For the text-containing cell, return its midpoint in (x, y) coordinate format. 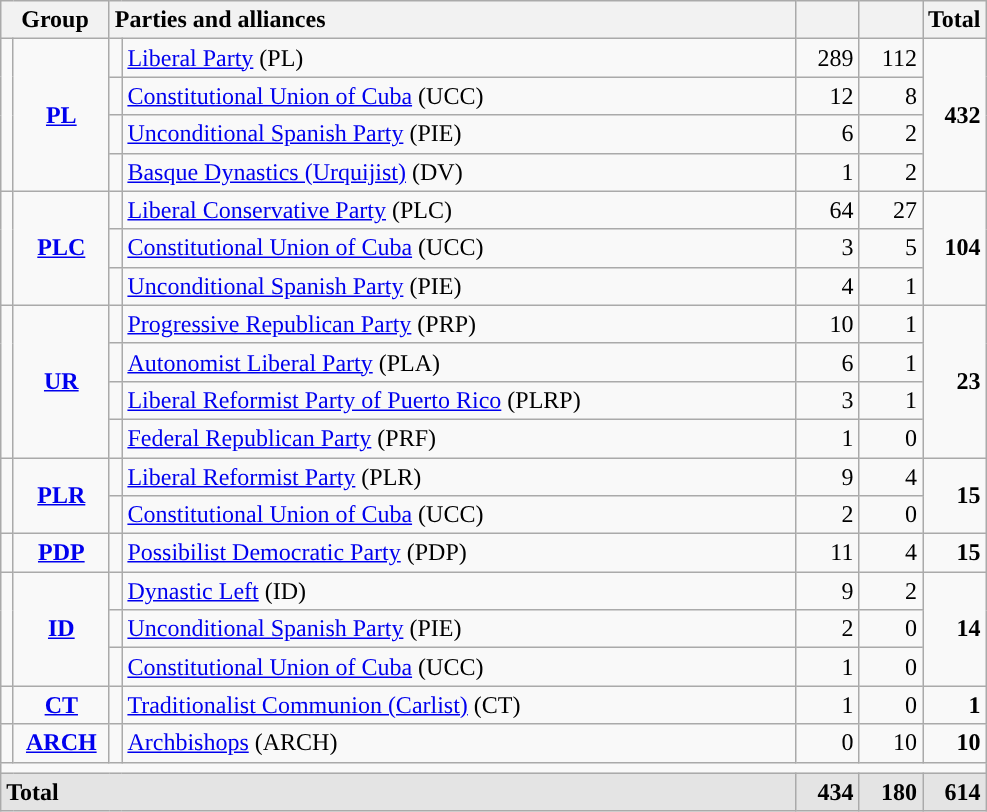
Federal Republican Party (PRF) (459, 438)
PDP (61, 553)
Group (56, 20)
Liberal Conservative Party (PLC) (459, 210)
Traditionalist Communion (Carlist) (CT) (459, 705)
PL (61, 115)
Possibilist Democratic Party (PDP) (459, 553)
PLR (61, 496)
Archbishops (ARCH) (459, 743)
289 (827, 58)
Basque Dynastics (Urquijist) (DV) (459, 172)
180 (891, 792)
Autonomist Liberal Party (PLA) (459, 362)
432 (954, 115)
ARCH (61, 743)
104 (954, 248)
PLC (61, 248)
614 (954, 792)
5 (891, 248)
64 (827, 210)
434 (827, 792)
112 (891, 58)
Liberal Reformist Party (PLR) (459, 477)
CT (61, 705)
Dynastic Left (ID) (459, 591)
Progressive Republican Party (PRP) (459, 324)
14 (954, 629)
Parties and alliances (452, 20)
12 (827, 96)
23 (954, 381)
27 (891, 210)
Liberal Reformist Party of Puerto Rico (PLRP) (459, 400)
8 (891, 96)
11 (827, 553)
Liberal Party (PL) (459, 58)
ID (61, 629)
UR (61, 381)
